Extract the [X, Y] coordinate from the center of the cell holding the provided text.  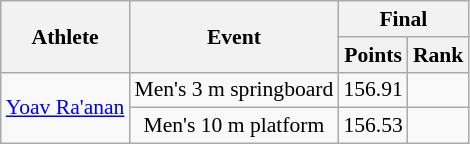
156.91 [372, 90]
Rank [438, 55]
Event [234, 36]
Yoav Ra'anan [66, 108]
Points [372, 55]
Men's 10 m platform [234, 126]
Men's 3 m springboard [234, 90]
Final [403, 19]
156.53 [372, 126]
Athlete [66, 36]
